Determine the (x, y) coordinate at the center of the cell enclosing the given text.  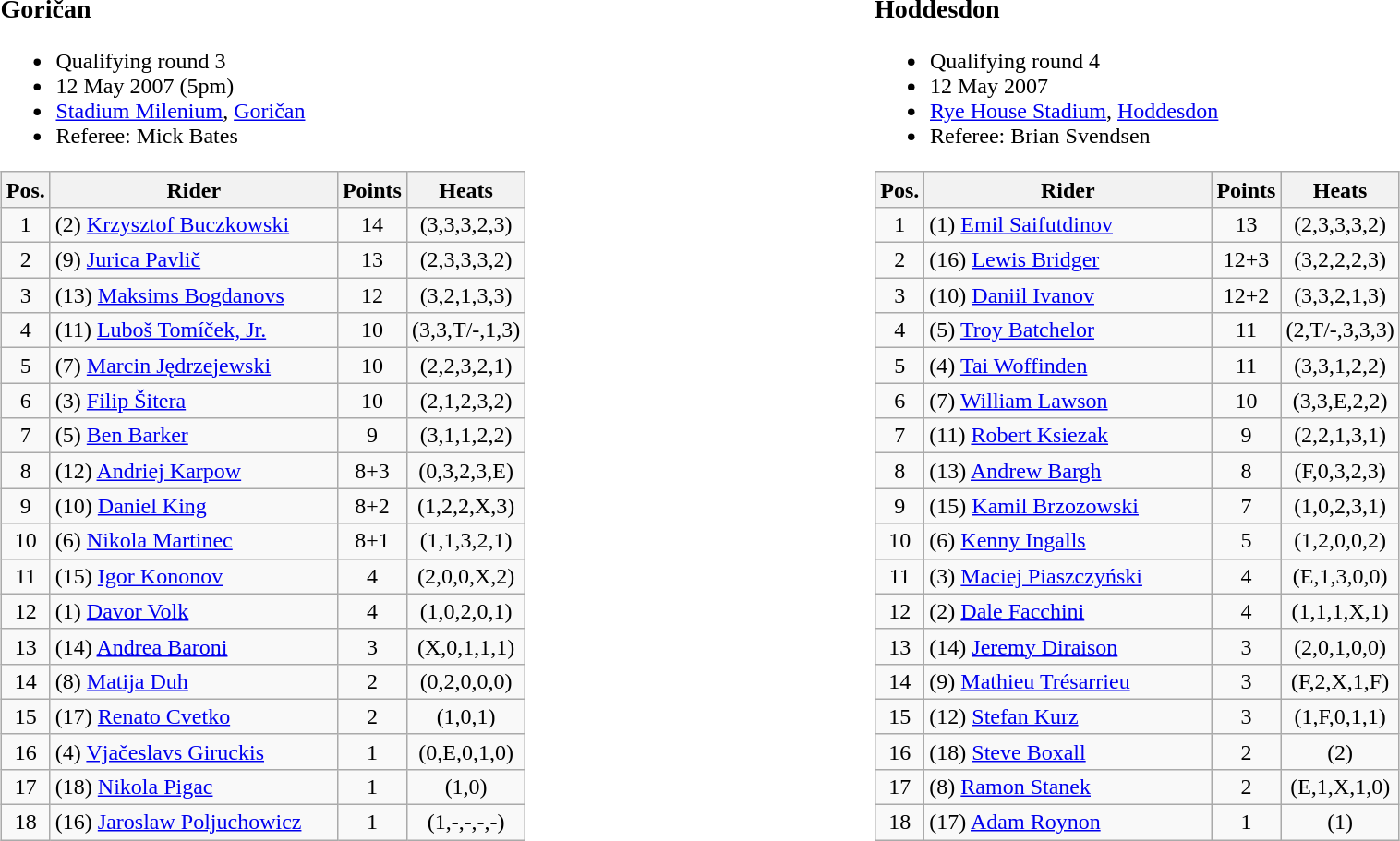
(3) Maciej Piaszczyński (1068, 576)
(17) Renato Cvetko (194, 716)
(F,2,X,1,F) (1340, 681)
(1) Emil Saifutdinov (1068, 224)
(8) Ramon Stanek (1068, 787)
(3,1,1,2,2) (465, 436)
(6) Kenny Ingalls (1068, 541)
(1) Davor Volk (194, 611)
8+3 (371, 471)
(1,2,0,0,2) (1340, 541)
(5) Troy Batchelor (1068, 330)
(7) William Lawson (1068, 401)
(16) Jaroslaw Poljuchowicz (194, 823)
(12) Stefan Kurz (1068, 716)
(4) Vjačeslavs Giruckis (194, 751)
(2,2,3,2,1) (465, 366)
(X,0,1,1,1) (465, 646)
(18) Steve Boxall (1068, 751)
(18) Nikola Pigac (194, 787)
(1,0,2,0,1) (465, 611)
(0,3,2,3,E) (465, 471)
(0,2,0,0,0) (465, 681)
(11) Robert Ksiezak (1068, 436)
8+2 (371, 506)
(8) Matija Duh (194, 681)
(3,3,2,1,3) (1340, 295)
(1,0,1) (465, 716)
(2) Krzysztof Buczkowski (194, 224)
(E,1,3,0,0) (1340, 576)
(2,1,2,3,2) (465, 401)
(3,2,2,2,3) (1340, 260)
(1,1,3,2,1) (465, 541)
(15) Igor Kononov (194, 576)
(15) Kamil Brzozowski (1068, 506)
(3) Filip Šitera (194, 401)
(4) Tai Woffinden (1068, 366)
(2) Dale Facchini (1068, 611)
(1,1,1,X,1) (1340, 611)
(1,2,2,X,3) (465, 506)
(0,E,0,1,0) (465, 751)
(12) Andriej Karpow (194, 471)
8+1 (371, 541)
(2,2,1,3,1) (1340, 436)
(3,3,T/-,1,3) (465, 330)
(1) (1340, 823)
(2) (1340, 751)
(13) Andrew Bargh (1068, 471)
(2,T/-,3,3,3) (1340, 330)
(3,3,E,2,2) (1340, 401)
(5) Ben Barker (194, 436)
(9) Mathieu Trésarrieu (1068, 681)
(16) Lewis Bridger (1068, 260)
(3,3,3,2,3) (465, 224)
(3,2,1,3,3) (465, 295)
12+2 (1247, 295)
(11) Luboš Tomíček, Jr. (194, 330)
(1,F,0,1,1) (1340, 716)
(2,0,1,0,0) (1340, 646)
12+3 (1247, 260)
(1,0) (465, 787)
(17) Adam Roynon (1068, 823)
(F,0,3,2,3) (1340, 471)
(3,3,1,2,2) (1340, 366)
(14) Jeremy Diraison (1068, 646)
(14) Andrea Baroni (194, 646)
(2,0,0,X,2) (465, 576)
(13) Maksims Bogdanovs (194, 295)
(9) Jurica Pavlič (194, 260)
(6) Nikola Martinec (194, 541)
(1,-,-,-,-) (465, 823)
(10) Daniil Ivanov (1068, 295)
(10) Daniel King (194, 506)
(7) Marcin Jędrzejewski (194, 366)
(E,1,X,1,0) (1340, 787)
(1,0,2,3,1) (1340, 506)
